From the cell containing the given text, extract its center point as (X, Y) coordinate. 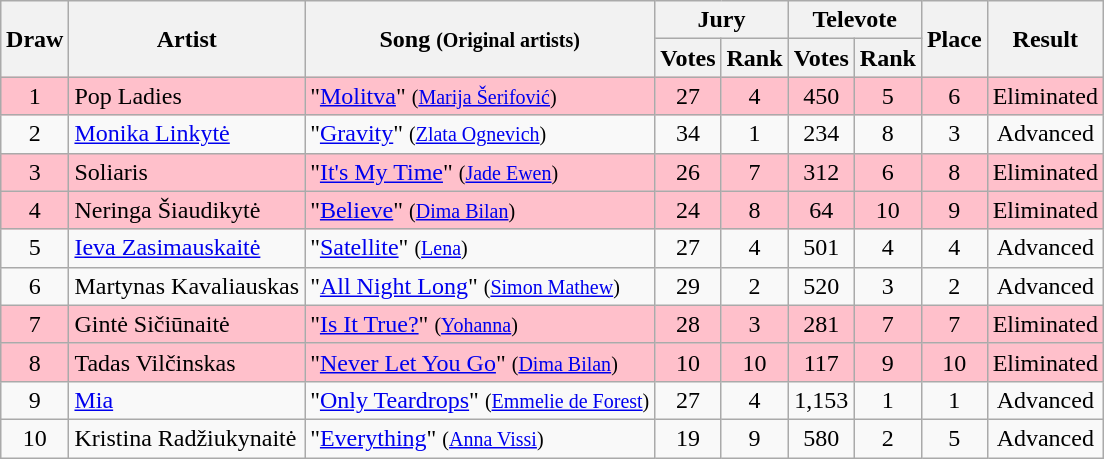
Place (954, 39)
580 (821, 438)
Monika Linkytė (187, 134)
"Believe" (Dima Bilan) (480, 210)
Result (1045, 39)
1,153 (821, 400)
"All Night Long" (Simon Mathew) (480, 286)
117 (821, 362)
Jury (722, 20)
Draw (35, 39)
34 (688, 134)
"It's My Time" (Jade Ewen) (480, 172)
Ieva Zasimauskaitė (187, 248)
Artist (187, 39)
Kristina Radžiukynaitė (187, 438)
"Never Let You Go" (Dima Bilan) (480, 362)
281 (821, 324)
24 (688, 210)
29 (688, 286)
Neringa Šiaudikytė (187, 210)
"Is It True?" (Yohanna) (480, 324)
312 (821, 172)
26 (688, 172)
Martynas Kavaliauskas (187, 286)
Mia (187, 400)
450 (821, 96)
Tadas Vilčinskas (187, 362)
"Everything" (Anna Vissi) (480, 438)
Televote (854, 20)
"Molitva" (Marija Šerifović) (480, 96)
234 (821, 134)
Gintė Sičiūnaitė (187, 324)
28 (688, 324)
501 (821, 248)
64 (821, 210)
"Only Teardrops" (Emmelie de Forest) (480, 400)
Pop Ladies (187, 96)
"Satellite" (Lena) (480, 248)
Soliaris (187, 172)
"Gravity" (Zlata Ognevich) (480, 134)
Song (Original artists) (480, 39)
520 (821, 286)
19 (688, 438)
